Output the [X, Y] coordinate of the center of the cell containing the given text.  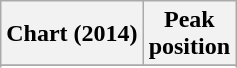
Chart (2014) [72, 34]
Peakposition [189, 34]
